From the cell containing the given text, extract its center point as (x, y) coordinate. 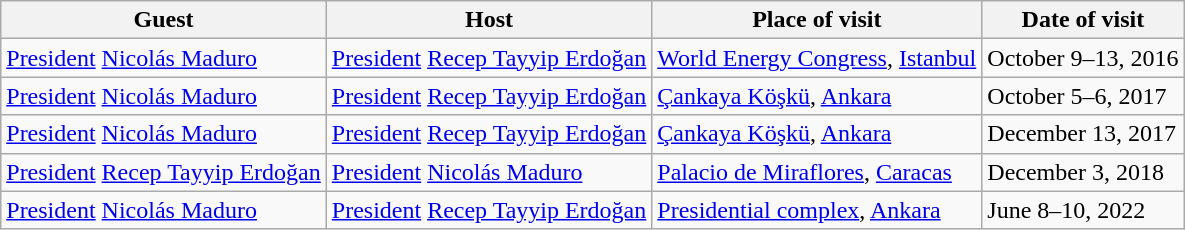
Guest (164, 20)
Place of visit (817, 20)
Palacio de Miraflores, Caracas (817, 172)
June 8–10, 2022 (1083, 210)
October 9–13, 2016 (1083, 58)
World Energy Congress, Istanbul (817, 58)
Presidential complex, Ankara (817, 210)
December 13, 2017 (1083, 134)
October 5–6, 2017 (1083, 96)
Date of visit (1083, 20)
December 3, 2018 (1083, 172)
Host (489, 20)
